Return [x, y] of the center of cell containing provided text 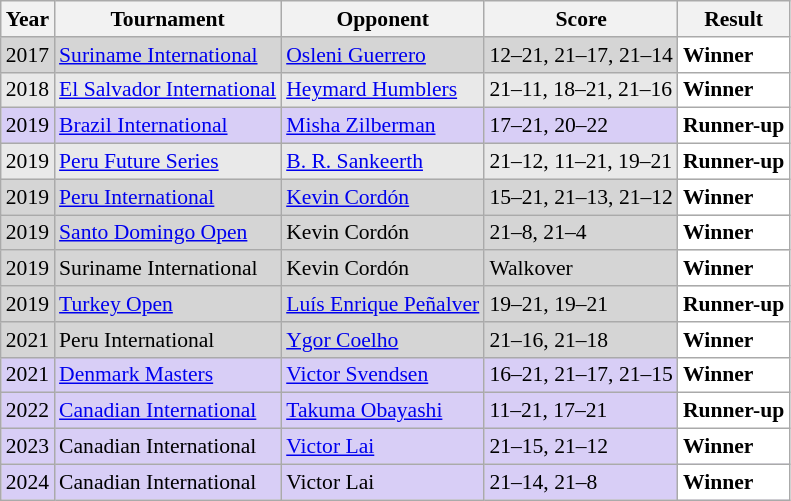
Result [734, 19]
Peru Future Series [168, 162]
Opponent [382, 19]
Misha Zilberman [382, 126]
21–15, 21–12 [581, 447]
Heymard Humblers [382, 90]
21–12, 11–21, 19–21 [581, 162]
11–21, 17–21 [581, 411]
Ygor Coelho [382, 340]
Tournament [168, 19]
Denmark Masters [168, 375]
2017 [28, 55]
2023 [28, 447]
Osleni Guerrero [382, 55]
B. R. Sankeerth [382, 162]
19–21, 19–21 [581, 304]
17–21, 20–22 [581, 126]
Year [28, 19]
15–21, 21–13, 21–12 [581, 197]
Luís Enrique Peñalver [382, 304]
21–8, 21–4 [581, 233]
21–14, 21–8 [581, 482]
16–21, 21–17, 21–15 [581, 375]
Score [581, 19]
21–11, 18–21, 21–16 [581, 90]
Turkey Open [168, 304]
21–16, 21–18 [581, 340]
2022 [28, 411]
2024 [28, 482]
Brazil International [168, 126]
12–21, 21–17, 21–14 [581, 55]
Victor Svendsen [382, 375]
El Salvador International [168, 90]
Walkover [581, 269]
Takuma Obayashi [382, 411]
Santo Domingo Open [168, 233]
2018 [28, 90]
